Extract the (X, Y) coordinate from the center of the cell holding the provided text.  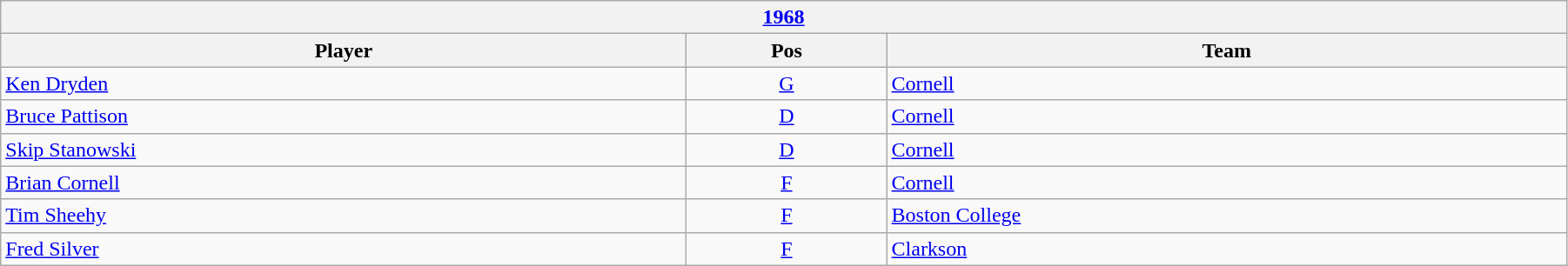
1968 (784, 17)
Fred Silver (344, 249)
Boston College (1227, 216)
Ken Dryden (344, 83)
Player (344, 50)
Clarkson (1227, 249)
Skip Stanowski (344, 150)
G (787, 83)
Team (1227, 50)
Brian Cornell (344, 183)
Tim Sheehy (344, 216)
Bruce Pattison (344, 116)
Pos (787, 50)
